Return the [x, y] coordinate for the center point of the cell that contains the specified text.  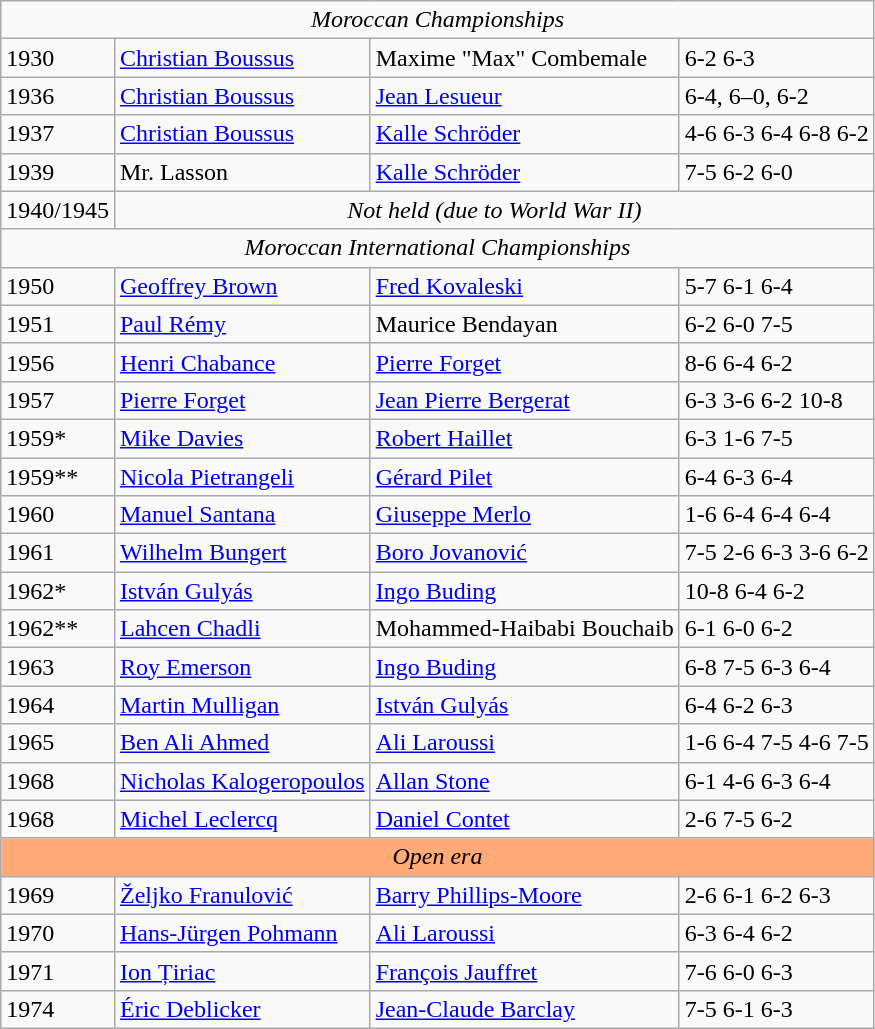
Moroccan International Championships [438, 248]
Maxime "Max" Combemale [524, 58]
Jean Lesueur [524, 96]
7-5 6-1 6-3 [776, 1009]
1940/1945 [58, 210]
6-2 6-0 7-5 [776, 324]
1961 [58, 553]
1974 [58, 1009]
1959** [58, 477]
1959* [58, 438]
Jean Pierre Bergerat [524, 400]
1963 [58, 667]
6-3 3-6 6-2 10-8 [776, 400]
Open era [438, 857]
Mike Davies [242, 438]
1962* [58, 591]
Mr. Lasson [242, 172]
Gérard Pilet [524, 477]
1936 [58, 96]
2-6 6-1 6-2 6-3 [776, 895]
8-6 6-4 6-2 [776, 362]
Allan Stone [524, 781]
François Jauffret [524, 971]
6-3 6-4 6-2 [776, 933]
6-8 7-5 6-3 6-4 [776, 667]
1939 [58, 172]
Ben Ali Ahmed [242, 743]
Martin Mulligan [242, 705]
1957 [58, 400]
7-6 6-0 6-3 [776, 971]
Mohammed-Haibabi Bouchaib [524, 629]
Éric Deblicker [242, 1009]
6-2 6-3 [776, 58]
Wilhelm Bungert [242, 553]
1960 [58, 515]
Hans-Jürgen Pohmann [242, 933]
1-6 6-4 7-5 4-6 7-5 [776, 743]
10-8 6-4 6-2 [776, 591]
Boro Jovanović [524, 553]
6-1 6-0 6-2 [776, 629]
1956 [58, 362]
5-7 6-1 6-4 [776, 286]
Željko Franulović [242, 895]
7-5 6-2 6-0 [776, 172]
Henri Chabance [242, 362]
6-3 1-6 7-5 [776, 438]
Jean-Claude Barclay [524, 1009]
Maurice Bendayan [524, 324]
1969 [58, 895]
1971 [58, 971]
1965 [58, 743]
1951 [58, 324]
Manuel Santana [242, 515]
2-6 7-5 6-2 [776, 819]
7-5 2-6 6-3 3-6 6-2 [776, 553]
6-4 6-2 6-3 [776, 705]
1970 [58, 933]
Ion Țiriac [242, 971]
Moroccan Championships [438, 20]
6-4, 6–0, 6-2 [776, 96]
1-6 6-4 6-4 6-4 [776, 515]
Robert Haillet [524, 438]
Paul Rémy [242, 324]
6-4 6-3 6-4 [776, 477]
4-6 6-3 6-4 6-8 6-2 [776, 134]
Geoffrey Brown [242, 286]
1930 [58, 58]
Nicholas Kalogeropoulos [242, 781]
1950 [58, 286]
Barry Phillips-Moore [524, 895]
Daniel Contet [524, 819]
Roy Emerson [242, 667]
Giuseppe Merlo [524, 515]
1964 [58, 705]
1937 [58, 134]
Not held (due to World War II) [494, 210]
Nicola Pietrangeli [242, 477]
Lahcen Chadli [242, 629]
Fred Kovaleski [524, 286]
Michel Leclercq [242, 819]
1962** [58, 629]
6-1 4-6 6-3 6-4 [776, 781]
